For the text-containing cell, return its midpoint in [x, y] coordinate format. 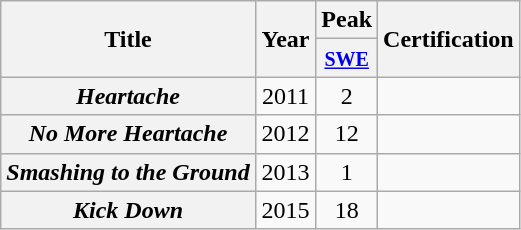
Heartache [128, 96]
2011 [286, 96]
2013 [286, 172]
SWE [347, 58]
Certification [449, 39]
2 [347, 96]
2015 [286, 210]
12 [347, 134]
Year [286, 39]
Smashing to the Ground [128, 172]
1 [347, 172]
No More Heartache [128, 134]
2012 [286, 134]
18 [347, 210]
Peak [347, 20]
Kick Down [128, 210]
Title [128, 39]
